Return the [X, Y] coordinate for the center point of the cell that contains the specified text.  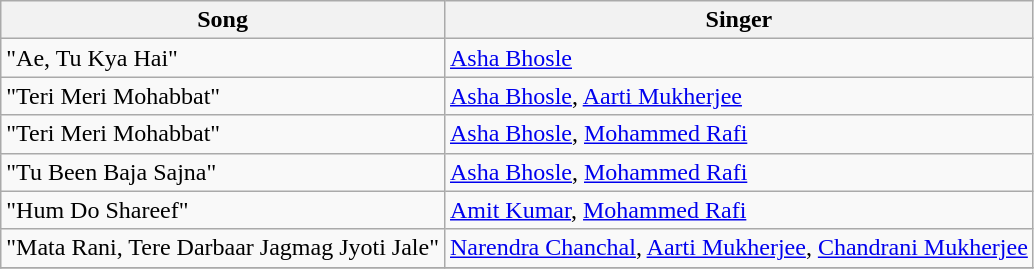
"Mata Rani, Tere Darbaar Jagmag Jyoti Jale" [223, 248]
"Ae, Tu Kya Hai" [223, 58]
Song [223, 20]
Singer [738, 20]
Asha Bhosle [738, 58]
Asha Bhosle, Aarti Mukherjee [738, 96]
Narendra Chanchal, Aarti Mukherjee, Chandrani Mukherjee [738, 248]
"Hum Do Shareef" [223, 210]
Amit Kumar, Mohammed Rafi [738, 210]
"Tu Been Baja Sajna" [223, 172]
